Capture the cell that displays the provided text and extract its [X, Y] central coordinate. 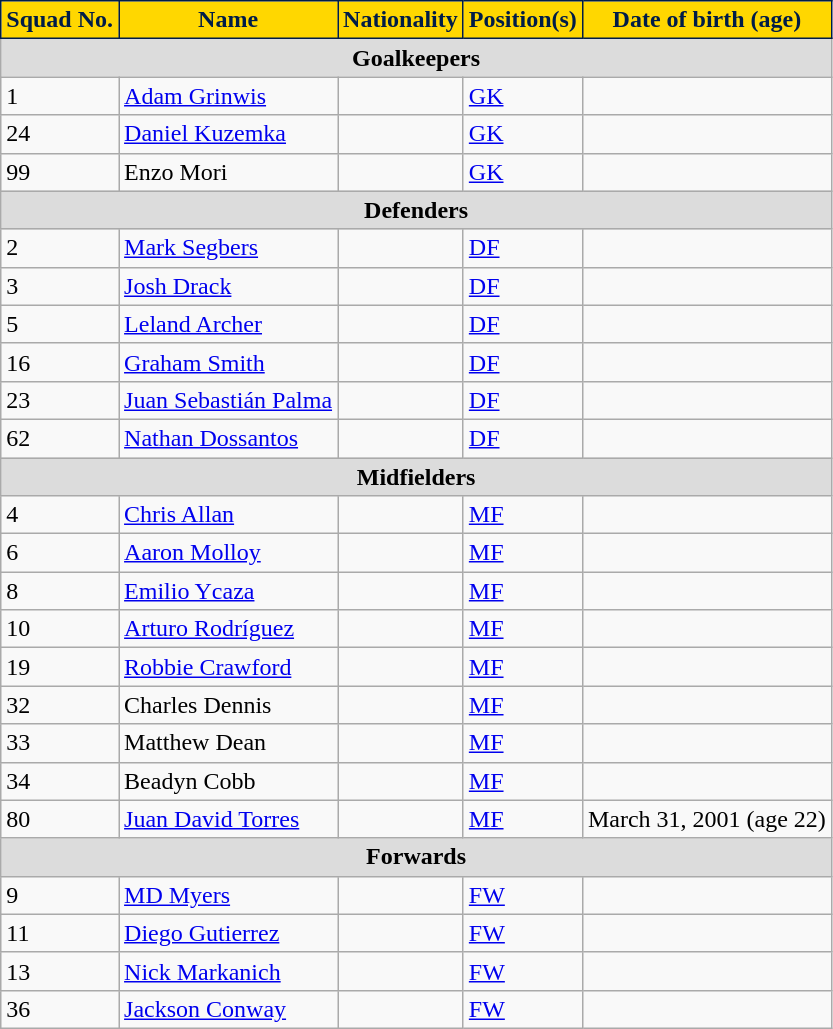
Adam Grinwis [228, 96]
March 31, 2001 (age 22) [706, 819]
3 [60, 286]
4 [60, 515]
Robbie Crawford [228, 667]
Juan Sebastián Palma [228, 400]
Juan David Torres [228, 819]
24 [60, 134]
99 [60, 172]
Daniel Kuzemka [228, 134]
MD Myers [228, 895]
Leland Archer [228, 324]
33 [60, 743]
Nick Markanich [228, 971]
10 [60, 629]
34 [60, 781]
Forwards [416, 857]
16 [60, 362]
Squad No. [60, 20]
Date of birth (age) [706, 20]
8 [60, 591]
62 [60, 438]
Beadyn Cobb [228, 781]
Diego Gutierrez [228, 933]
Jackson Conway [228, 1009]
1 [60, 96]
Matthew Dean [228, 743]
Charles Dennis [228, 705]
Name [228, 20]
Defenders [416, 210]
13 [60, 971]
36 [60, 1009]
Emilio Ycaza [228, 591]
Josh Drack [228, 286]
23 [60, 400]
19 [60, 667]
Nationality [401, 20]
Chris Allan [228, 515]
80 [60, 819]
2 [60, 248]
6 [60, 553]
9 [60, 895]
Graham Smith [228, 362]
Enzo Mori [228, 172]
32 [60, 705]
Goalkeepers [416, 58]
Mark Segbers [228, 248]
Midfielders [416, 477]
Position(s) [522, 20]
11 [60, 933]
Arturo Rodríguez [228, 629]
Nathan Dossantos [228, 438]
Aaron Molloy [228, 553]
5 [60, 324]
